Identify which cell holds the provided text, then report its (x, y) central coordinate. 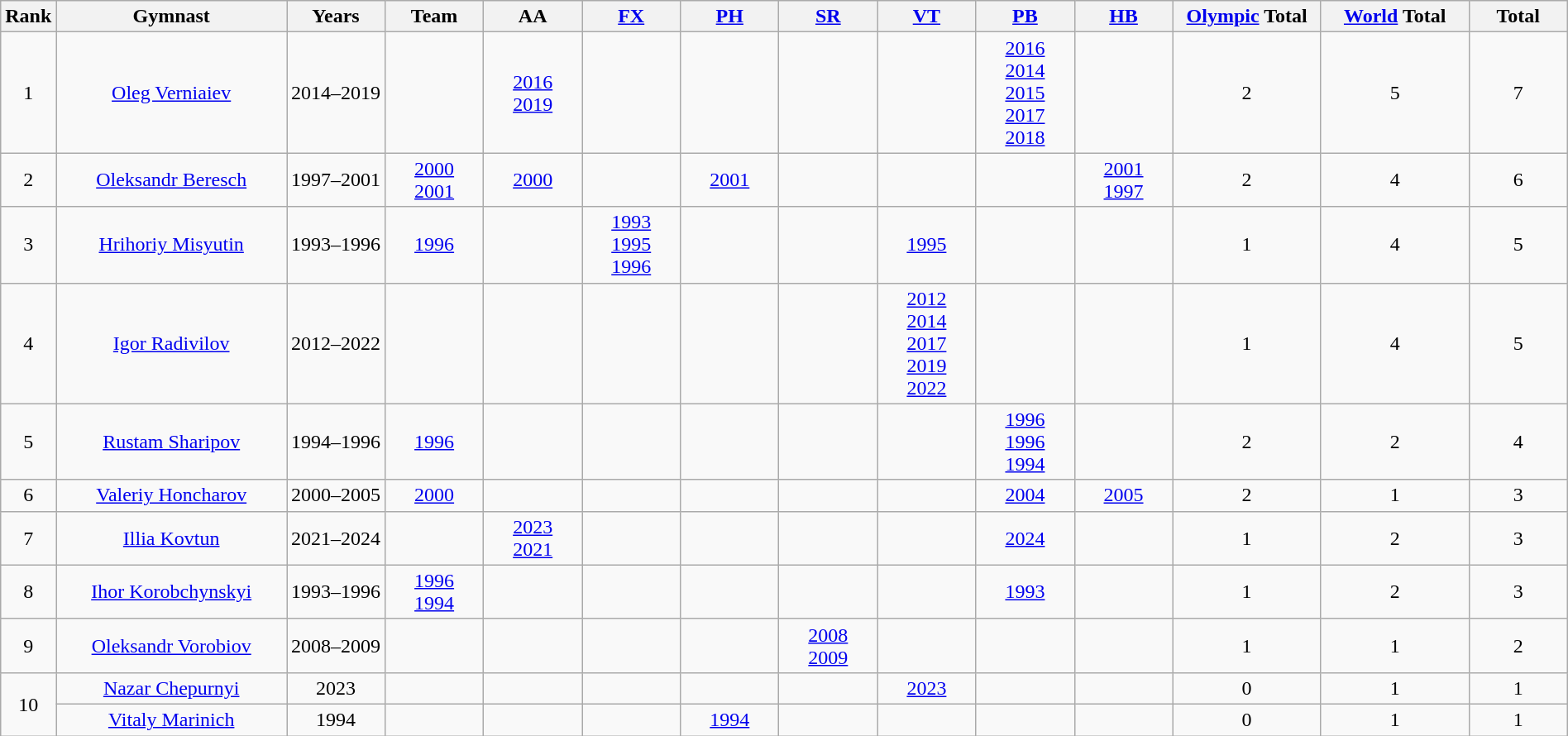
PB (1025, 17)
VT (926, 17)
Oleksandr Beresch (172, 180)
Rank (28, 17)
Igor Radivilov (172, 343)
2012–2022 (336, 343)
2012 2014 2017 2019 2022 (926, 343)
Oleg Verniaiev (172, 93)
2014–2019 (336, 93)
Years (336, 17)
2001 1997 (1123, 180)
Gymnast (172, 17)
2000–2005 (336, 495)
2008–2009 (336, 645)
Total (1518, 17)
2004 (1025, 495)
2001 (729, 180)
8 (28, 592)
Oleksandr Vorobiov (172, 645)
2000 2001 (435, 180)
10 (28, 704)
2008 2009 (829, 645)
1994–1996 (336, 442)
1996 1994 (435, 592)
9 (28, 645)
1995 (926, 245)
Valeriy Honcharov (172, 495)
Vitaly Marinich (172, 719)
2021–2024 (336, 538)
2016 2014 2015 2017 2018 (1025, 93)
2016 2019 (533, 93)
2005 (1123, 495)
1997–2001 (336, 180)
Team (435, 17)
Hrihoriy Misyutin (172, 245)
Nazar Chepurnyi (172, 688)
SR (829, 17)
1993 (1025, 592)
FX (632, 17)
HB (1123, 17)
Olympic Total (1247, 17)
AA (533, 17)
World Total (1394, 17)
Illia Kovtun (172, 538)
1993 1995 1996 (632, 245)
1996 1996 1994 (1025, 442)
2023 2021 (533, 538)
PH (729, 17)
2024 (1025, 538)
Rustam Sharipov (172, 442)
Ihor Korobchynskyi (172, 592)
